Find where the given text appears and provide that cell's center as (x, y) coordinate. 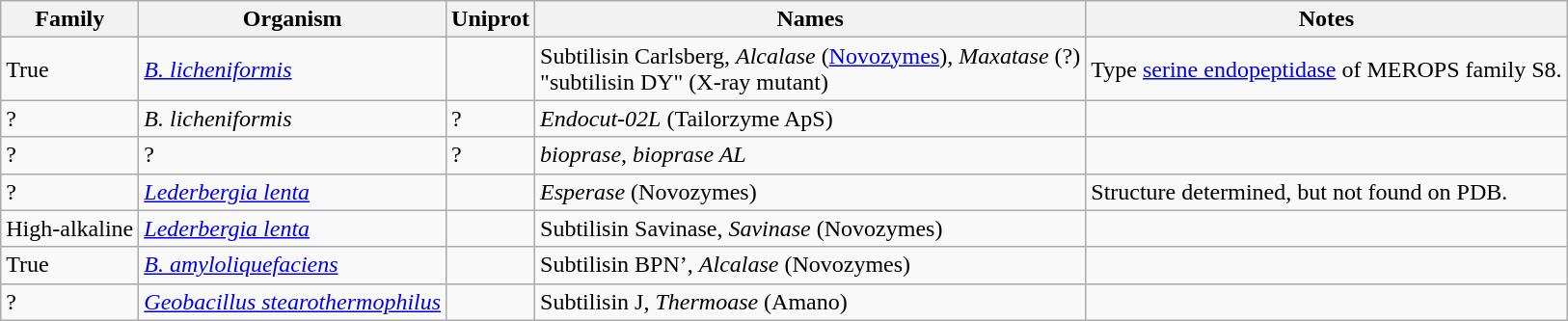
Names (810, 19)
Esperase (Novozymes) (810, 192)
bioprase, bioprase AL (810, 155)
Subtilisin Carlsberg, Alcalase (Novozymes), Maxatase (?)"subtilisin DY" (X-ray mutant) (810, 69)
Geobacillus stearothermophilus (293, 302)
Structure determined, but not found on PDB. (1327, 192)
Subtilisin J, Thermoase (Amano) (810, 302)
B. amyloliquefaciens (293, 265)
High-alkaline (69, 228)
Notes (1327, 19)
Subtilisin BPN’, Alcalase (Novozymes) (810, 265)
Type serine endopeptidase of MEROPS family S8. (1327, 69)
Organism (293, 19)
Endocut-02L (Tailorzyme ApS) (810, 119)
Family (69, 19)
Uniprot (491, 19)
Subtilisin Savinase, Savinase (Novozymes) (810, 228)
